Scan for the cell matching the given text and deliver its [X, Y] coordinate at center. 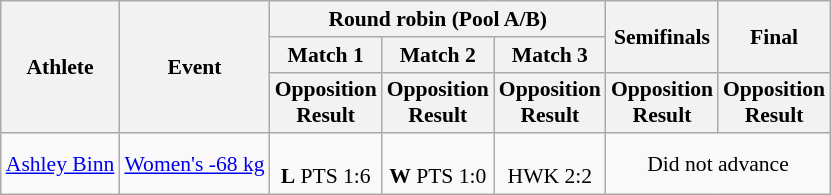
Athlete [60, 67]
Women's -68 kg [194, 164]
Did not advance [718, 164]
Match 3 [550, 55]
HWK 2:2 [550, 164]
Semifinals [662, 36]
Round robin (Pool A/B) [438, 19]
Match 1 [326, 55]
Final [774, 36]
L PTS 1:6 [326, 164]
Match 2 [438, 55]
Event [194, 67]
W PTS 1:0 [438, 164]
Ashley Binn [60, 164]
